Provide the [X, Y] coordinate of the cell's center where the given text is located.  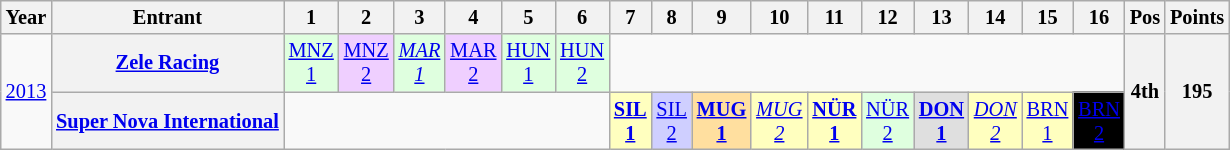
12 [888, 17]
2013 [26, 92]
7 [630, 17]
MAR2 [473, 63]
8 [672, 17]
14 [996, 17]
Year [26, 17]
13 [942, 17]
HUN1 [528, 63]
BRN1 [1048, 121]
MUG1 [722, 121]
9 [722, 17]
Pos [1145, 17]
SIL1 [630, 121]
5 [528, 17]
NÜR2 [888, 121]
Points [1197, 17]
1 [312, 17]
MNZ2 [366, 63]
DON2 [996, 121]
MNZ1 [312, 63]
2 [366, 17]
MAR1 [420, 63]
MUG2 [779, 121]
Zele Racing [167, 63]
4th [1145, 92]
HUN2 [582, 63]
DON1 [942, 121]
11 [834, 17]
195 [1197, 92]
3 [420, 17]
6 [582, 17]
BRN2 [1099, 121]
4 [473, 17]
Super Nova International [167, 121]
15 [1048, 17]
10 [779, 17]
SIL2 [672, 121]
Entrant [167, 17]
NÜR1 [834, 121]
16 [1099, 17]
